Search for the cell housing the specified text and yield its (X, Y) center coordinate. 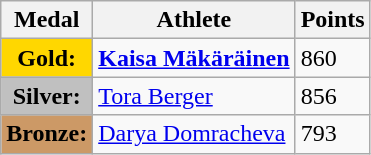
Points (332, 20)
Tora Berger (194, 96)
793 (332, 134)
Bronze: (47, 134)
Athlete (194, 20)
Kaisa Mäkäräinen (194, 58)
Gold: (47, 58)
Darya Domracheva (194, 134)
856 (332, 96)
Medal (47, 20)
860 (332, 58)
Silver: (47, 96)
